Return (X, Y) of the center of cell containing provided text 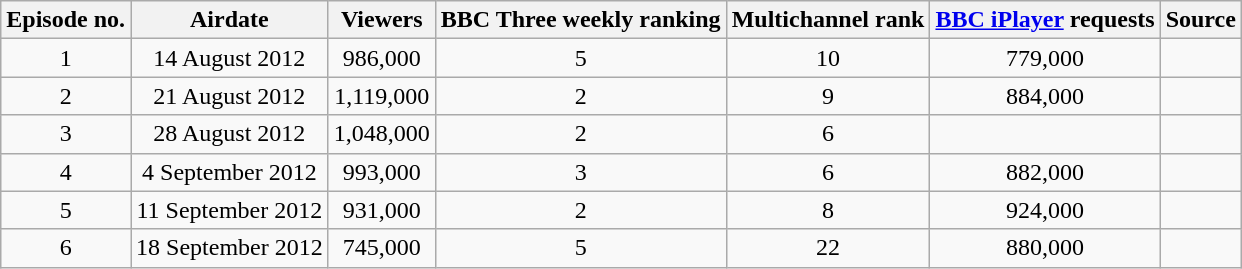
779,000 (1045, 58)
884,000 (1045, 96)
882,000 (1045, 172)
28 August 2012 (230, 134)
Source (1200, 20)
9 (828, 96)
4 September 2012 (230, 172)
924,000 (1045, 210)
BBC Three weekly ranking (580, 20)
880,000 (1045, 248)
Viewers (382, 20)
745,000 (382, 248)
986,000 (382, 58)
22 (828, 248)
1,048,000 (382, 134)
931,000 (382, 210)
Episode no. (66, 20)
10 (828, 58)
BBC iPlayer requests (1045, 20)
993,000 (382, 172)
1 (66, 58)
8 (828, 210)
14 August 2012 (230, 58)
Multichannel rank (828, 20)
4 (66, 172)
Airdate (230, 20)
11 September 2012 (230, 210)
1,119,000 (382, 96)
18 September 2012 (230, 248)
21 August 2012 (230, 96)
